Scan for the cell matching the given text and deliver its (x, y) coordinate at center. 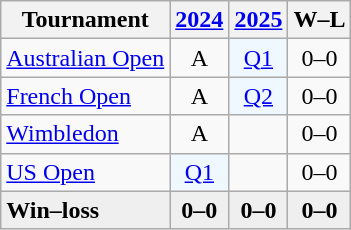
Tournament (86, 20)
2025 (258, 20)
Wimbledon (86, 134)
W–L (320, 20)
Q2 (258, 96)
US Open (86, 172)
2024 (200, 20)
French Open (86, 96)
Win–loss (86, 210)
Australian Open (86, 58)
